Identify which cell holds the provided text, then report its (x, y) central coordinate. 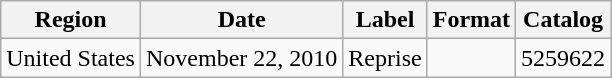
Region (71, 20)
5259622 (564, 58)
Date (241, 20)
United States (71, 58)
Format (471, 20)
Label (385, 20)
Reprise (385, 58)
November 22, 2010 (241, 58)
Catalog (564, 20)
